Search for the cell housing the specified text and yield its [x, y] center coordinate. 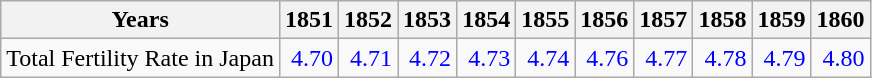
1853 [428, 20]
1852 [368, 20]
4.74 [546, 58]
4.80 [840, 58]
4.79 [782, 58]
1851 [308, 20]
1854 [486, 20]
4.71 [368, 58]
1857 [664, 20]
1858 [722, 20]
1855 [546, 20]
4.76 [604, 58]
4.73 [486, 58]
4.77 [664, 58]
Total Fertility Rate in Japan [140, 58]
4.78 [722, 58]
4.72 [428, 58]
1859 [782, 20]
1860 [840, 20]
Years [140, 20]
1856 [604, 20]
4.70 [308, 58]
